Find where the given text appears and provide that cell's center as (X, Y) coordinate. 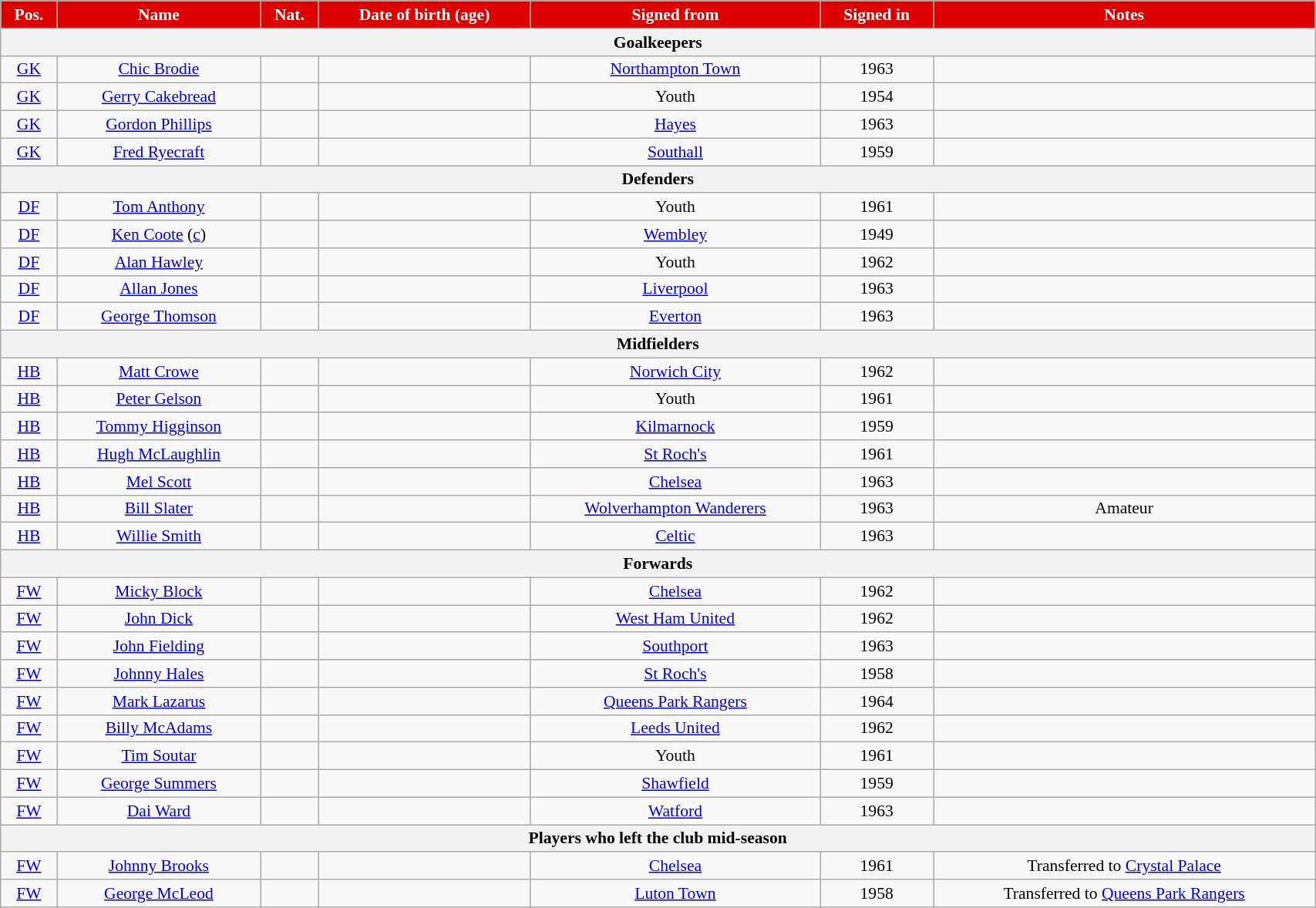
Fred Ryecraft (159, 152)
Peter Gelson (159, 399)
Billy McAdams (159, 728)
Signed in (877, 15)
Hugh McLaughlin (159, 454)
Amateur (1124, 509)
George Summers (159, 784)
John Dick (159, 619)
Everton (675, 317)
Allan Jones (159, 289)
Ken Coote (c) (159, 234)
Defenders (658, 180)
Gerry Cakebread (159, 97)
Dai Ward (159, 811)
Liverpool (675, 289)
Mark Lazarus (159, 701)
Southport (675, 647)
Willie Smith (159, 536)
George Thomson (159, 317)
Luton Town (675, 893)
John Fielding (159, 647)
1964 (877, 701)
Forwards (658, 564)
Micky Block (159, 591)
Players who left the club mid-season (658, 839)
Date of birth (age) (424, 15)
Tim Soutar (159, 756)
Hayes (675, 125)
Goalkeepers (658, 42)
Queens Park Rangers (675, 701)
Northampton Town (675, 69)
West Ham United (675, 619)
George McLeod (159, 893)
Johnny Brooks (159, 866)
Nat. (290, 15)
Southall (675, 152)
Shawfield (675, 784)
Name (159, 15)
Johnny Hales (159, 674)
Signed from (675, 15)
Kilmarnock (675, 427)
Tom Anthony (159, 207)
Notes (1124, 15)
Transferred to Queens Park Rangers (1124, 893)
1954 (877, 97)
Mel Scott (159, 482)
1949 (877, 234)
Leeds United (675, 728)
Chic Brodie (159, 69)
Gordon Phillips (159, 125)
Watford (675, 811)
Norwich City (675, 372)
Wolverhampton Wanderers (675, 509)
Celtic (675, 536)
Wembley (675, 234)
Midfielders (658, 345)
Bill Slater (159, 509)
Alan Hawley (159, 262)
Tommy Higginson (159, 427)
Matt Crowe (159, 372)
Pos. (29, 15)
Transferred to Crystal Palace (1124, 866)
